Output the (x, y) coordinate of the center of the cell containing the given text.  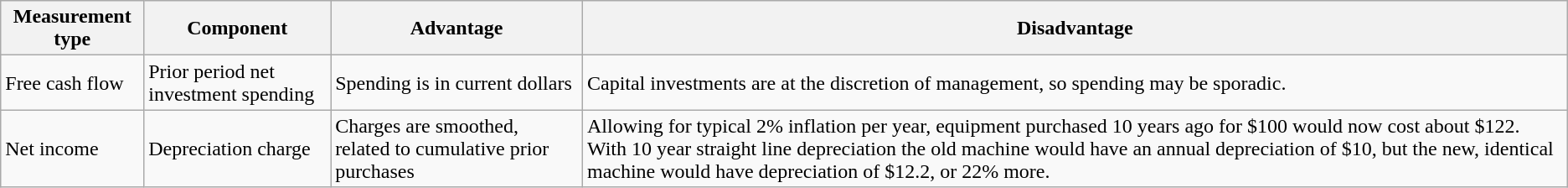
Advantage (457, 29)
Spending is in current dollars (457, 82)
Component (238, 29)
Net income (72, 149)
Charges are smoothed, related to cumulative prior purchases (457, 149)
Measurement type (72, 29)
Free cash flow (72, 82)
Depreciation charge (238, 149)
Prior period net investment spending (238, 82)
Capital investments are at the discretion of management, so spending may be sporadic. (1075, 82)
Disadvantage (1075, 29)
